Detect which cell encompasses the target text, then output its [X, Y] center coordinate. 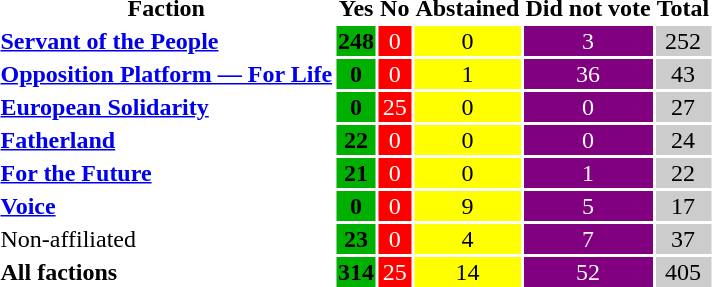
43 [682, 74]
4 [468, 239]
5 [588, 206]
9 [468, 206]
23 [356, 239]
252 [682, 41]
21 [356, 173]
314 [356, 272]
36 [588, 74]
27 [682, 107]
52 [588, 272]
248 [356, 41]
14 [468, 272]
405 [682, 272]
3 [588, 41]
7 [588, 239]
17 [682, 206]
37 [682, 239]
24 [682, 140]
